Extract the [x, y] coordinate from the center of the cell holding the provided text.  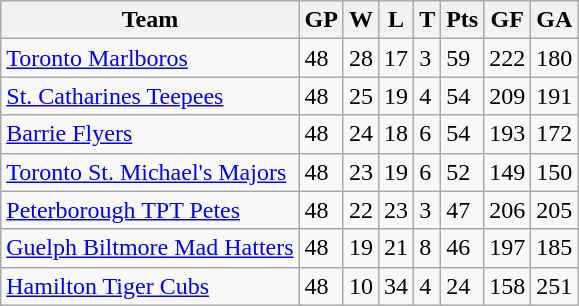
Hamilton Tiger Cubs [150, 286]
206 [508, 210]
18 [396, 134]
21 [396, 248]
28 [360, 58]
185 [554, 248]
158 [508, 286]
T [428, 20]
52 [462, 172]
193 [508, 134]
Guelph Biltmore Mad Hatters [150, 248]
Pts [462, 20]
W [360, 20]
Barrie Flyers [150, 134]
Toronto Marlboros [150, 58]
10 [360, 286]
GF [508, 20]
8 [428, 248]
25 [360, 96]
47 [462, 210]
GP [321, 20]
46 [462, 248]
St. Catharines Teepees [150, 96]
222 [508, 58]
Toronto St. Michael's Majors [150, 172]
34 [396, 286]
191 [554, 96]
205 [554, 210]
180 [554, 58]
209 [508, 96]
L [396, 20]
59 [462, 58]
251 [554, 286]
17 [396, 58]
22 [360, 210]
Peterborough TPT Petes [150, 210]
Team [150, 20]
197 [508, 248]
150 [554, 172]
149 [508, 172]
172 [554, 134]
GA [554, 20]
